Pinpoint the cell where the given text exists, returning its (x, y) midpoint coordinate. 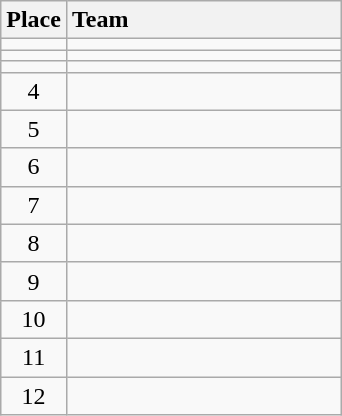
Place (34, 20)
8 (34, 243)
Team (204, 20)
10 (34, 319)
5 (34, 129)
6 (34, 167)
4 (34, 91)
12 (34, 395)
9 (34, 281)
11 (34, 357)
7 (34, 205)
